Capture the cell that displays the provided text and extract its [x, y] central coordinate. 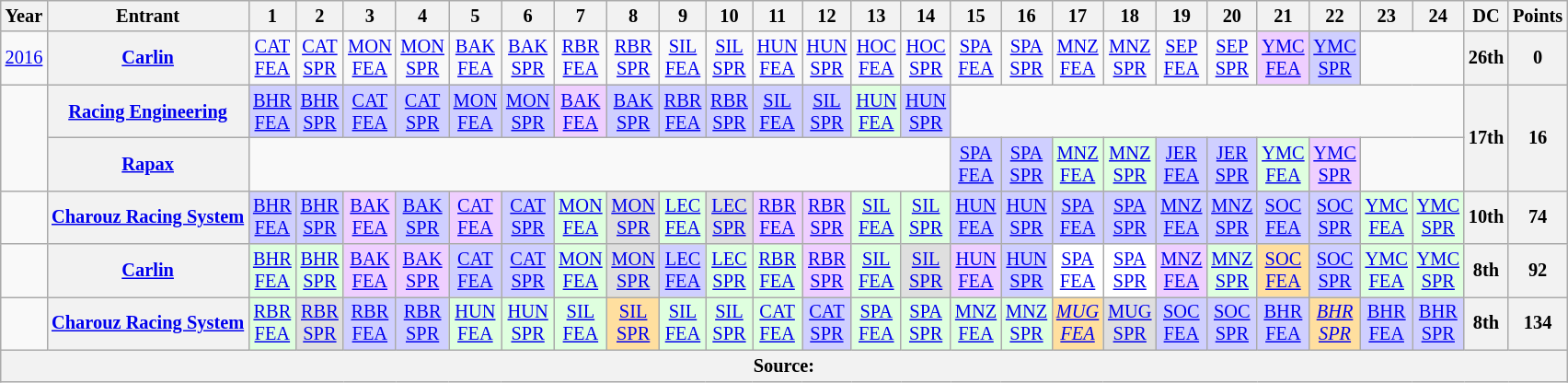
SEPSPR [1231, 58]
22 [1334, 16]
7 [580, 16]
1 [272, 16]
17 [1078, 16]
17th [1486, 138]
JERFEA [1182, 164]
12 [827, 16]
Racing Engineering [147, 111]
Points [1538, 16]
21 [1283, 16]
Year [24, 16]
18 [1130, 16]
14 [926, 16]
13 [876, 16]
134 [1538, 323]
9 [683, 16]
92 [1538, 271]
23 [1387, 16]
26th [1486, 58]
JERSPR [1231, 164]
2016 [24, 58]
2 [320, 16]
0 [1538, 58]
19 [1182, 16]
24 [1438, 16]
10 [729, 16]
11 [778, 16]
4 [421, 16]
MUGFEA [1078, 323]
Source: [784, 366]
Rapax [147, 164]
SEPFEA [1182, 58]
10th [1486, 217]
8 [633, 16]
6 [528, 16]
20 [1231, 16]
3 [370, 16]
DC [1486, 16]
15 [975, 16]
Entrant [147, 16]
HOCSPR [926, 58]
MUGSPR [1130, 323]
5 [475, 16]
HOCFEA [876, 58]
74 [1538, 217]
